Identify which cell holds the provided text, then report its (X, Y) central coordinate. 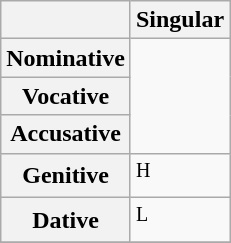
Vocative (66, 96)
Genitive (66, 176)
L (180, 220)
Singular (180, 20)
Nominative (66, 58)
Accusative (66, 134)
Dative (66, 220)
H (180, 176)
